From the cell containing the given text, extract its center point as [X, Y] coordinate. 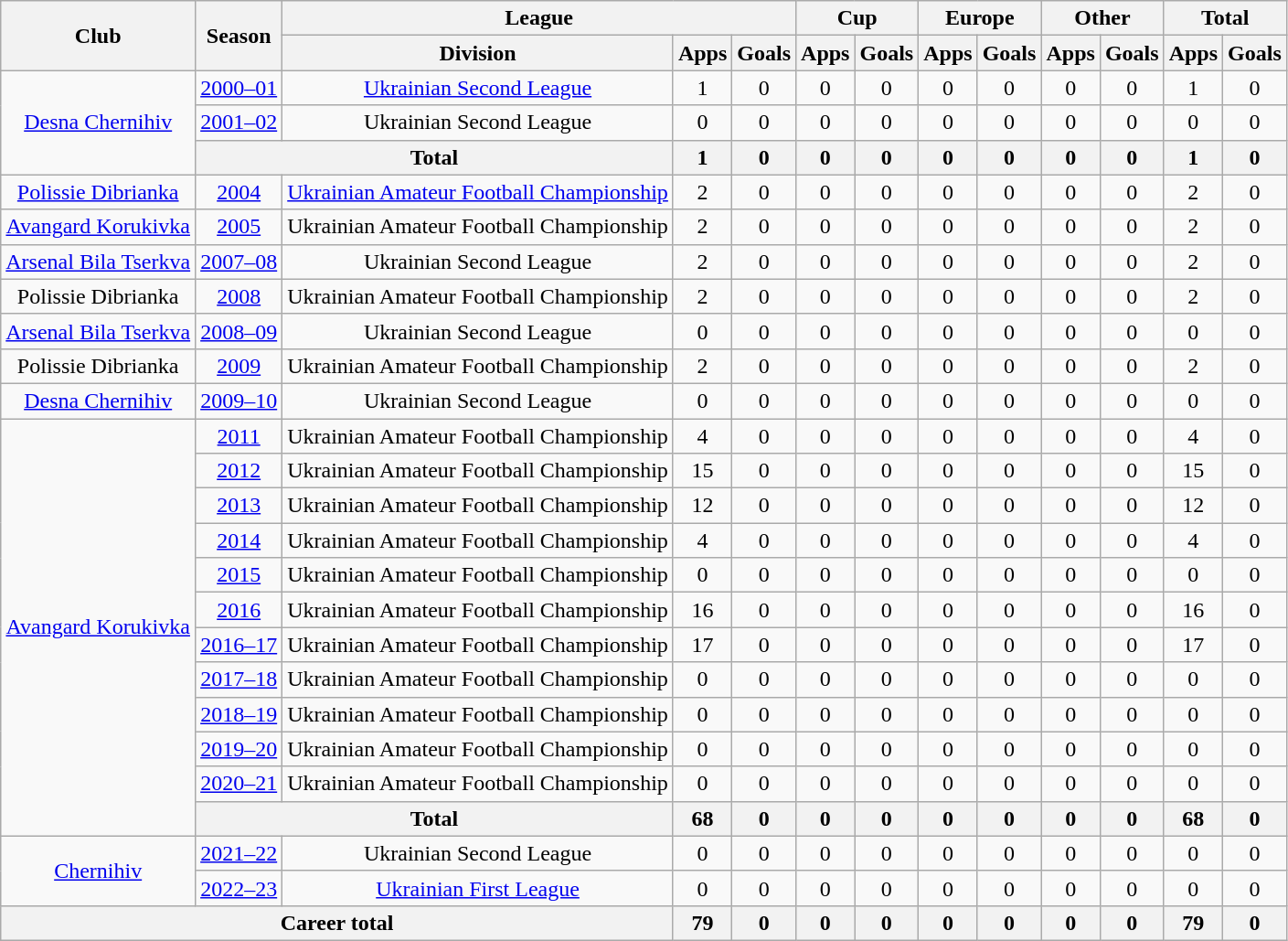
2011 [240, 436]
2005 [240, 227]
2007–08 [240, 262]
Chernihiv [99, 871]
Career total [337, 923]
Season [240, 36]
Europe [980, 18]
Cup [857, 18]
2009–10 [240, 401]
2004 [240, 192]
2014 [240, 540]
2022–23 [240, 888]
2008–09 [240, 331]
2018–19 [240, 714]
2016 [240, 610]
2019–20 [240, 749]
2009 [240, 366]
2013 [240, 506]
2015 [240, 575]
2021–22 [240, 853]
2016–17 [240, 645]
Club [99, 36]
2012 [240, 471]
2017–18 [240, 679]
League [539, 18]
Division [478, 53]
Other [1102, 18]
2008 [240, 296]
2001–02 [240, 123]
Ukrainian First League [478, 888]
2020–21 [240, 784]
2000–01 [240, 88]
